Return (X, Y) of the center of cell containing provided text 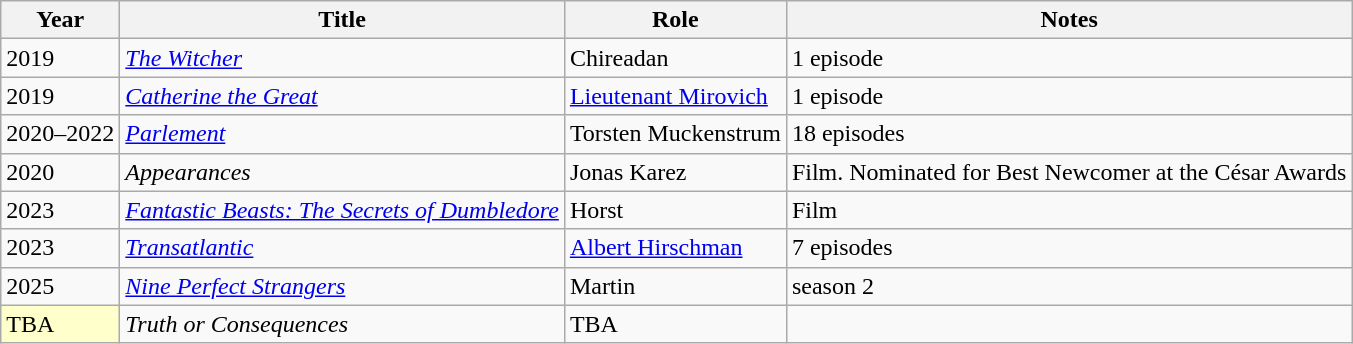
Role (675, 20)
Jonas Karez (675, 172)
Notes (1068, 20)
season 2 (1068, 286)
Torsten Muckenstrum (675, 134)
Year (60, 20)
Film (1068, 210)
Appearances (342, 172)
2025 (60, 286)
2020–2022 (60, 134)
Transatlantic (342, 248)
Horst (675, 210)
Film. Nominated for Best Newcomer at the César Awards (1068, 172)
The Witcher (342, 58)
Albert Hirschman (675, 248)
Truth or Consequences (342, 324)
Title (342, 20)
7 episodes (1068, 248)
Lieutenant Mirovich (675, 96)
Parlement (342, 134)
Chireadan (675, 58)
Nine Perfect Strangers (342, 286)
Martin (675, 286)
2020 (60, 172)
Catherine the Great (342, 96)
18 episodes (1068, 134)
Fantastic Beasts: The Secrets of Dumbledore (342, 210)
